Extract the (X, Y) coordinate from the center of the cell holding the provided text.  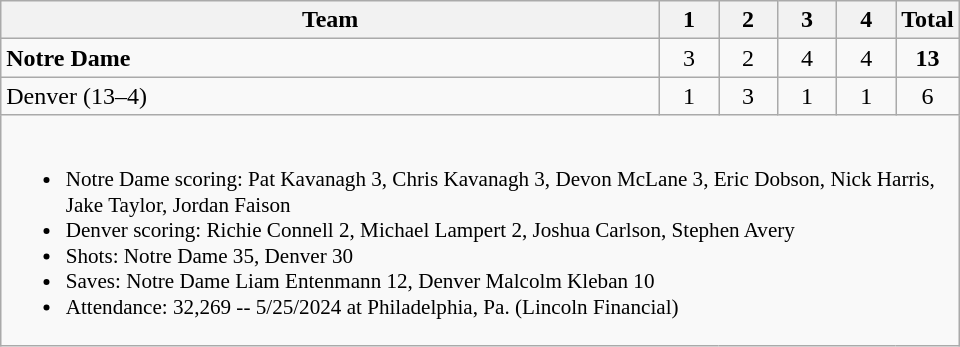
Denver (13–4) (330, 96)
Total (928, 20)
Notre Dame (330, 58)
6 (928, 96)
Team (330, 20)
13 (928, 58)
